From the cell containing the given text, extract its center point as [X, Y] coordinate. 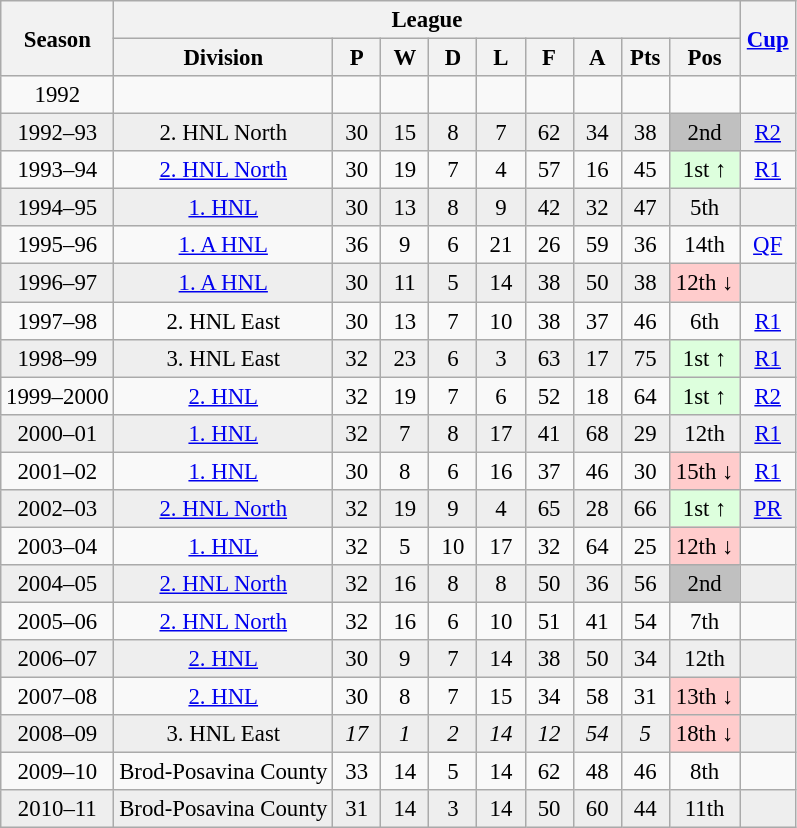
QF [768, 245]
2006–07 [58, 659]
11 [405, 283]
2010–11 [58, 809]
2000–01 [58, 433]
28 [597, 509]
18 [597, 396]
45 [645, 170]
2008–09 [58, 734]
44 [645, 809]
66 [645, 509]
65 [549, 509]
1998–99 [58, 358]
48 [597, 772]
11th [704, 809]
2002–03 [58, 509]
52 [549, 396]
PR [768, 509]
47 [645, 208]
2003–04 [58, 546]
14th [704, 245]
1 [405, 734]
12 [549, 734]
25 [645, 546]
1993–94 [58, 170]
1995–96 [58, 245]
56 [645, 584]
58 [597, 697]
2004–05 [58, 584]
68 [597, 433]
8th [704, 772]
2005–06 [58, 621]
D [453, 58]
2009–10 [58, 772]
2001–02 [58, 471]
42 [549, 208]
F [549, 58]
1996–97 [58, 283]
Pts [645, 58]
L [501, 58]
63 [549, 358]
60 [597, 809]
1992 [58, 95]
33 [357, 772]
Cup [768, 38]
A [597, 58]
57 [549, 170]
P [357, 58]
W [405, 58]
1992–93 [58, 133]
Division [224, 58]
Pos [704, 58]
13th ↓ [704, 697]
2. HNL East [224, 321]
6th [704, 321]
1997–98 [58, 321]
1994–95 [58, 208]
7th [704, 621]
1999–2000 [58, 396]
21 [501, 245]
51 [549, 621]
2007–08 [58, 697]
15th ↓ [704, 471]
18th ↓ [704, 734]
59 [597, 245]
5th [704, 208]
26 [549, 245]
75 [645, 358]
29 [645, 433]
Season [58, 38]
League [427, 20]
23 [405, 358]
2 [453, 734]
